For the text-containing cell, return its midpoint in (x, y) coordinate format. 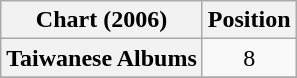
8 (249, 58)
Chart (2006) (102, 20)
Position (249, 20)
Taiwanese Albums (102, 58)
